Capture the cell that displays the provided text and extract its (X, Y) central coordinate. 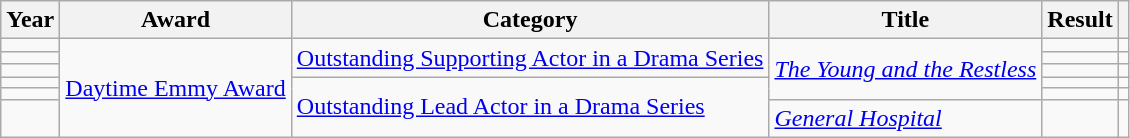
The Young and the Restless (906, 69)
Year (30, 20)
Result (1080, 20)
Outstanding Supporting Actor in a Drama Series (530, 58)
Title (906, 20)
Daytime Emmy Award (176, 88)
Award (176, 20)
Category (530, 20)
General Hospital (906, 118)
Outstanding Lead Actor in a Drama Series (530, 107)
